Provide the [X, Y] coordinate of the cell's center where the given text is located.  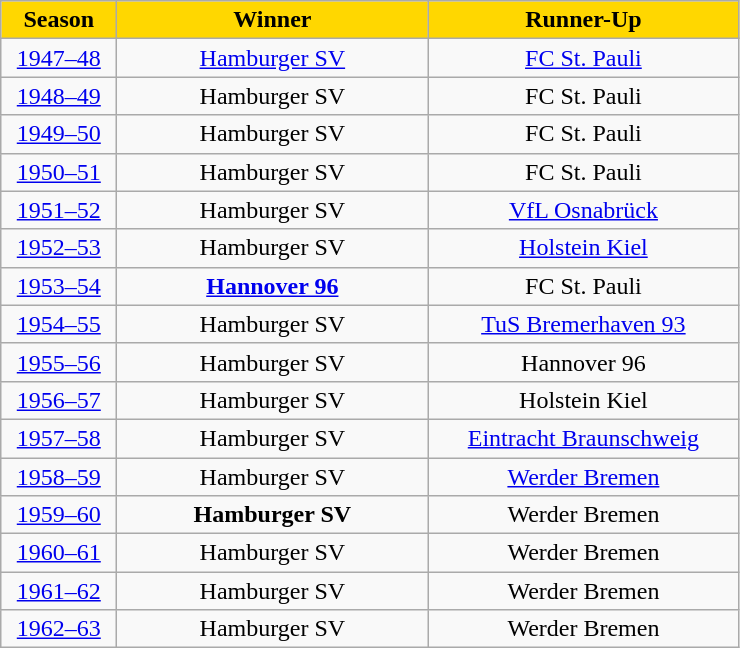
1947–48 [59, 58]
1951–52 [59, 210]
1961–62 [59, 591]
1962–63 [59, 629]
Runner-Up [584, 20]
1952–53 [59, 248]
TuS Bremerhaven 93 [584, 324]
1957–58 [59, 438]
Eintracht Braunschweig [584, 438]
1955–56 [59, 362]
1953–54 [59, 286]
1956–57 [59, 400]
1954–55 [59, 324]
1950–51 [59, 172]
1959–60 [59, 515]
1960–61 [59, 553]
1948–49 [59, 96]
1949–50 [59, 134]
Winner [272, 20]
Season [59, 20]
1958–59 [59, 477]
VfL Osnabrück [584, 210]
